Detect which cell encompasses the target text, then output its [X, Y] center coordinate. 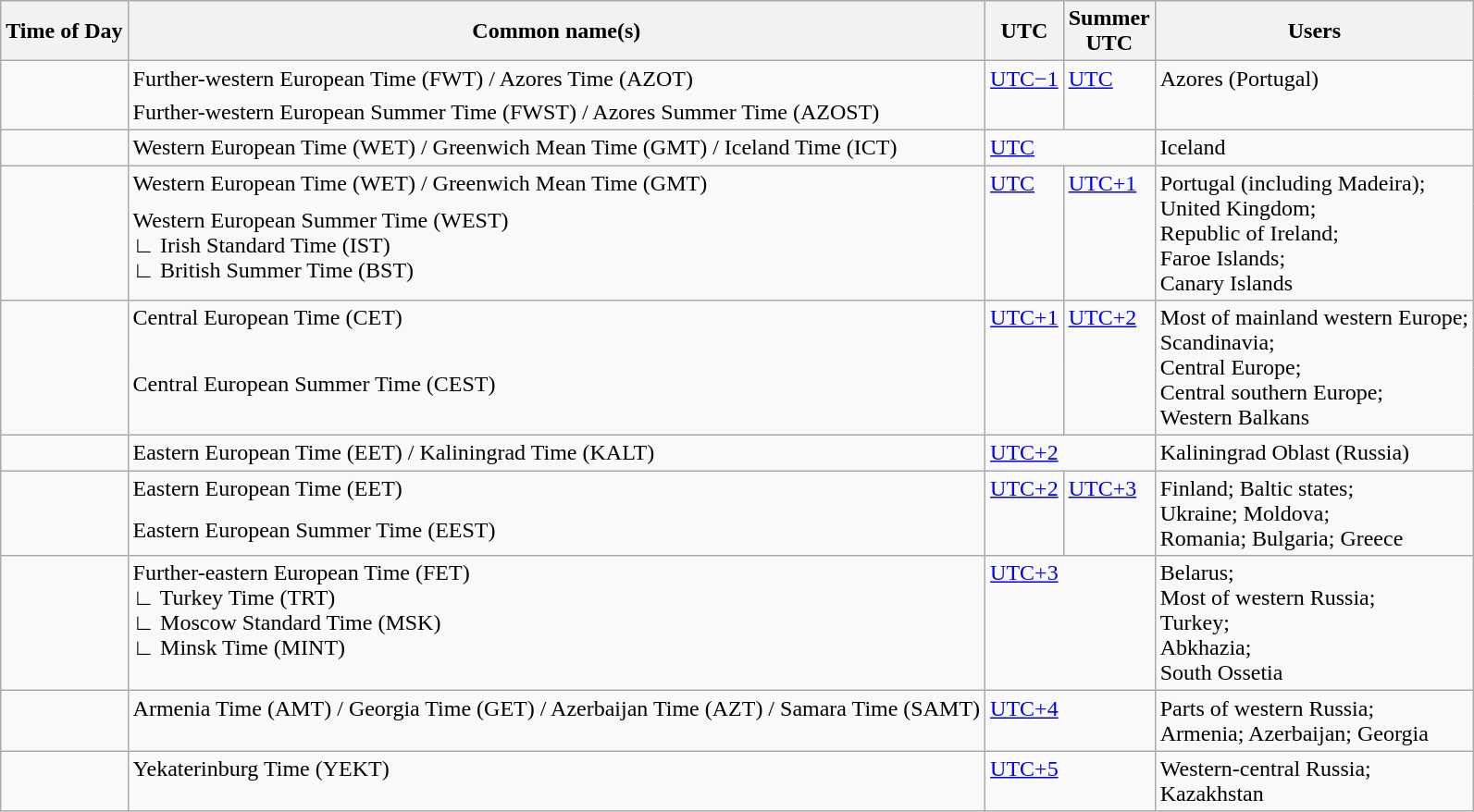
UTC+5 [1071, 781]
Time of Day [65, 31]
UTC+4 [1071, 721]
Users [1314, 31]
Azores (Portugal) [1314, 96]
Further-western European Time (FWT) / Azores Time (AZOT) [557, 78]
SummerUTC [1109, 31]
Eastern European Time (EET) / Kaliningrad Time (KALT) [557, 453]
Eastern European Summer Time (EEST) [557, 535]
Western European Time (WET) / Greenwich Mean Time (GMT) [557, 184]
Common name(s) [557, 31]
Kaliningrad Oblast (Russia) [1314, 453]
Portugal (including Madeira); United Kingdom; Republic of Ireland; Faroe Islands; Canary Islands [1314, 232]
Armenia Time (AMT) / Georgia Time (GET) / Azerbaijan Time (AZT) / Samara Time (SAMT) [557, 721]
Most of mainland western Europe; Scandinavia; Central Europe; Central southern Europe; Western Balkans [1314, 368]
Western European Summer Time (WEST)∟ Irish Standard Time (IST)∟ British Summer Time (BST) [557, 252]
Further-western European Summer Time (FWST) / Azores Summer Time (AZOST) [557, 113]
Western European Time (WET) / Greenwich Mean Time (GMT) / Iceland Time (ICT) [557, 147]
Western-central Russia;Kazakhstan [1314, 781]
Parts of western Russia;Armenia; Azerbaijan; Georgia [1314, 721]
Yekaterinburg Time (YEKT) [557, 781]
Eastern European Time (EET) [557, 492]
Iceland [1314, 147]
Central European Time (CET) [557, 335]
Central European Summer Time (CEST) [557, 401]
Belarus;Most of western Russia;Turkey;Abkhazia;South Ossetia [1314, 623]
Further-eastern European Time (FET) ∟ Turkey Time (TRT)∟ Moscow Standard Time (MSK)∟ Minsk Time (MINT) [557, 623]
Finland; Baltic states; Ukraine; Moldova; Romania; Bulgaria; Greece [1314, 513]
UTC−1 [1025, 96]
